Search for the cell housing the specified text and yield its [x, y] center coordinate. 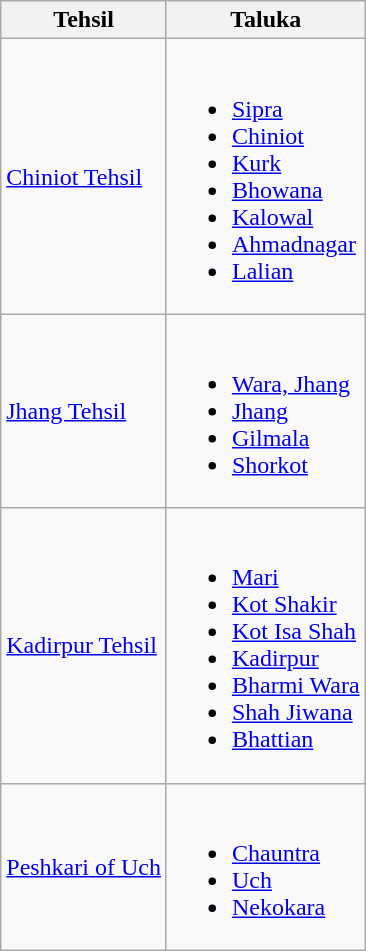
Jhang Tehsil [84, 411]
Chiniot Tehsil [84, 176]
Wara, JhangJhangGilmalaShorkot [266, 411]
Taluka [266, 20]
ChauntraUchNekokara [266, 866]
Kadirpur Tehsil [84, 646]
Tehsil [84, 20]
Peshkari of Uch [84, 866]
MariKot ShakirKot Isa ShahKadirpurBharmi WaraShah JiwanaBhattian [266, 646]
SipraChiniotKurkBhowanaKalowalAhmadnagarLalian [266, 176]
